Determine the [X, Y] coordinate at the center of the cell enclosing the given text.  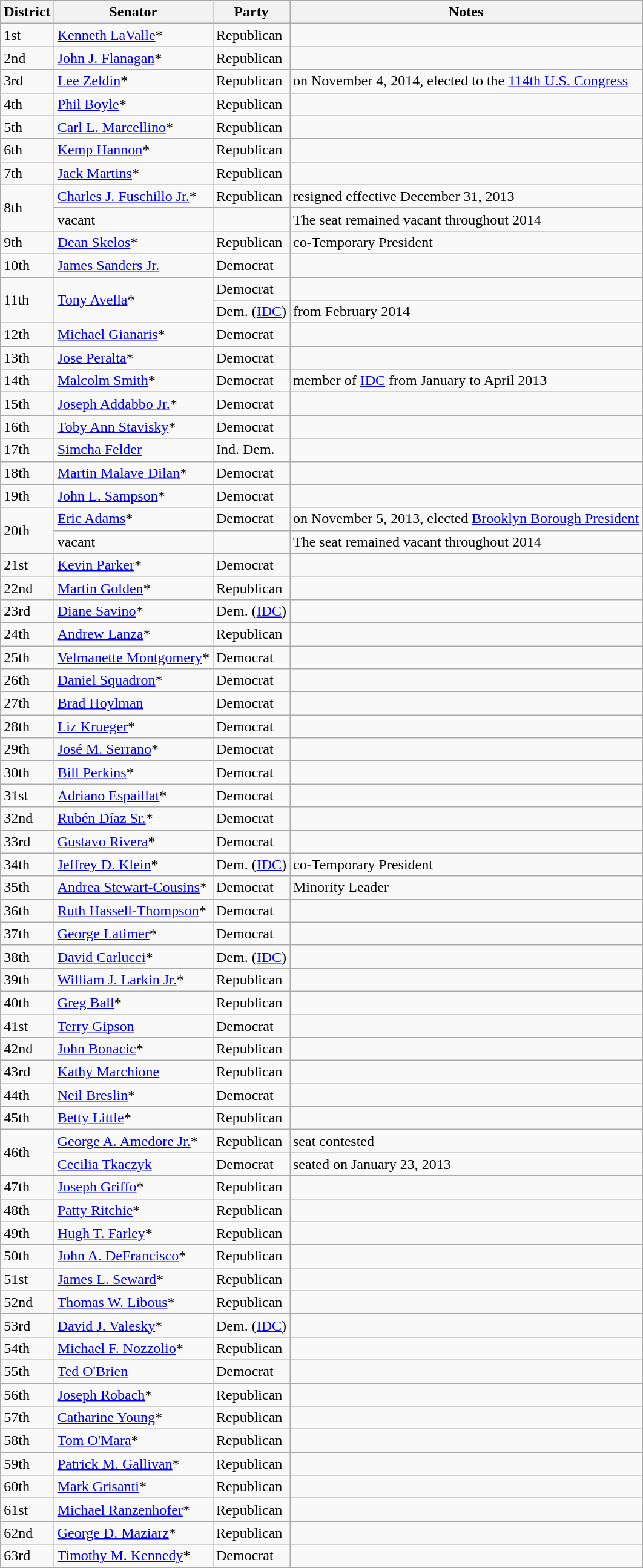
Velmanette Montgomery* [133, 657]
31st [27, 796]
Jose Peralta* [133, 358]
37th [27, 934]
18th [27, 473]
Joseph Griffo* [133, 1187]
Ted O'Brien [133, 1371]
Greg Ball* [133, 1003]
Andrew Lanza* [133, 634]
Ruth Hassell-Thompson* [133, 911]
32nd [27, 819]
Joseph Robach* [133, 1394]
40th [27, 1003]
Neil Breslin* [133, 1095]
20th [27, 530]
43rd [27, 1072]
Terry Gipson [133, 1026]
Simcha Felder [133, 450]
33rd [27, 842]
Kemp Hannon* [133, 150]
John J. Flanagan* [133, 58]
13th [27, 358]
Jeffrey D. Klein* [133, 865]
3rd [27, 81]
Andrea Stewart-Cousins* [133, 888]
47th [27, 1187]
4th [27, 104]
Hugh T. Farley* [133, 1233]
42nd [27, 1049]
24th [27, 634]
Malcolm Smith* [133, 381]
George Latimer* [133, 934]
seat contested [466, 1141]
48th [27, 1210]
53rd [27, 1325]
seated on January 23, 2013 [466, 1164]
John L. Sampson* [133, 496]
14th [27, 381]
Michael Gianaris* [133, 335]
11th [27, 300]
Martin Malave Dilan* [133, 473]
34th [27, 865]
Liz Krueger* [133, 726]
28th [27, 726]
8th [27, 208]
50th [27, 1256]
on November 5, 2013, elected Brooklyn Borough President [466, 519]
57th [27, 1418]
Brad Hoylman [133, 703]
58th [27, 1441]
George A. Amedore Jr.* [133, 1141]
Betty Little* [133, 1118]
Mark Grisanti* [133, 1487]
Catharine Young* [133, 1418]
41st [27, 1026]
54th [27, 1348]
Daniel Squadron* [133, 680]
44th [27, 1095]
District [27, 12]
5th [27, 127]
Phil Boyle* [133, 104]
John Bonacic* [133, 1049]
10th [27, 265]
Diane Savino* [133, 611]
39th [27, 980]
Martin Golden* [133, 588]
James Sanders Jr. [133, 265]
26th [27, 680]
7th [27, 173]
David J. Valesky* [133, 1325]
30th [27, 772]
Michael F. Nozzolio* [133, 1348]
29th [27, 749]
Rubén Díaz Sr.* [133, 819]
George D. Maziarz* [133, 1533]
27th [27, 703]
Eric Adams* [133, 519]
35th [27, 888]
46th [27, 1153]
Timothy M. Kennedy* [133, 1556]
16th [27, 427]
63rd [27, 1556]
2nd [27, 58]
Gustavo Rivera* [133, 842]
36th [27, 911]
Lee Zeldin* [133, 81]
Bill Perkins* [133, 772]
John A. DeFrancisco* [133, 1256]
55th [27, 1371]
15th [27, 404]
from February 2014 [466, 312]
Patrick M. Gallivan* [133, 1464]
Tom O'Mara* [133, 1441]
on November 4, 2014, elected to the 114th U.S. Congress [466, 81]
Carl L. Marcellino* [133, 127]
Senator [133, 12]
61st [27, 1510]
51st [27, 1279]
23rd [27, 611]
member of IDC from January to April 2013 [466, 381]
Jack Martins* [133, 173]
Notes [466, 12]
Party [251, 12]
52nd [27, 1302]
Kevin Parker* [133, 565]
Adriano Espaillat* [133, 796]
Charles J. Fuschillo Jr.* [133, 196]
38th [27, 957]
62nd [27, 1533]
Minority Leader [466, 888]
Kenneth LaValle* [133, 35]
25th [27, 657]
12th [27, 335]
Joseph Addabbo Jr.* [133, 404]
José M. Serrano* [133, 749]
Kathy Marchione [133, 1072]
21st [27, 565]
Cecilia Tkaczyk [133, 1164]
1st [27, 35]
45th [27, 1118]
resigned effective December 31, 2013 [466, 196]
9th [27, 242]
17th [27, 450]
22nd [27, 588]
David Carlucci* [133, 957]
Thomas W. Libous* [133, 1302]
Ind. Dem. [251, 450]
James L. Seward* [133, 1279]
6th [27, 150]
William J. Larkin Jr.* [133, 980]
19th [27, 496]
Toby Ann Stavisky* [133, 427]
Michael Ranzenhofer* [133, 1510]
Tony Avella* [133, 300]
49th [27, 1233]
59th [27, 1464]
60th [27, 1487]
56th [27, 1394]
Patty Ritchie* [133, 1210]
Dean Skelos* [133, 242]
